Return the [x, y] coordinate for the center point of the cell that contains the specified text.  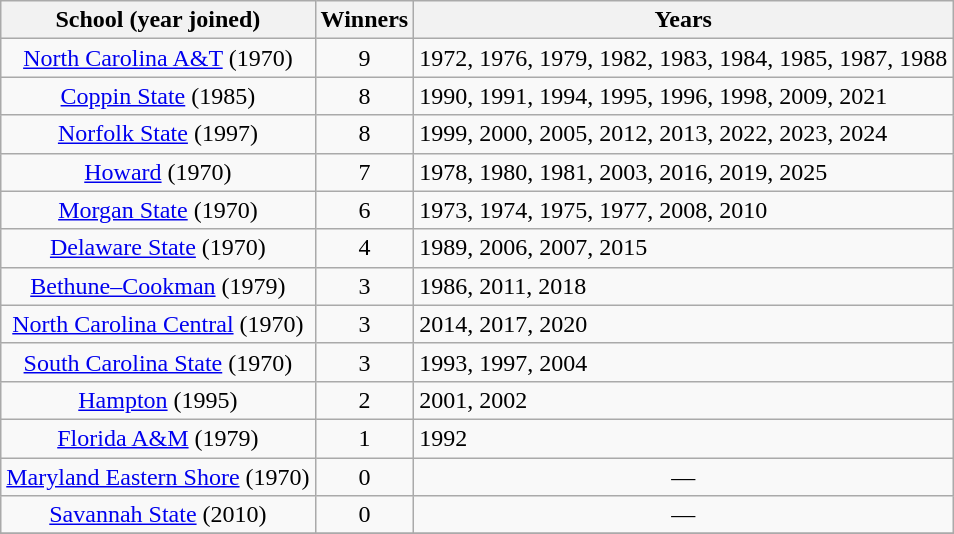
Years [684, 20]
School (year joined) [158, 20]
9 [364, 58]
1973, 1974, 1975, 1977, 2008, 2010 [684, 210]
1986, 2011, 2018 [684, 286]
1989, 2006, 2007, 2015 [684, 248]
Winners [364, 20]
Maryland Eastern Shore (1970) [158, 477]
2001, 2002 [684, 400]
Howard (1970) [158, 172]
6 [364, 210]
Savannah State (2010) [158, 515]
Coppin State (1985) [158, 96]
Hampton (1995) [158, 400]
Delaware State (1970) [158, 248]
1978, 1980, 1981, 2003, 2016, 2019, 2025 [684, 172]
South Carolina State (1970) [158, 362]
1972, 1976, 1979, 1982, 1983, 1984, 1985, 1987, 1988 [684, 58]
Florida A&M (1979) [158, 438]
North Carolina A&T (1970) [158, 58]
1 [364, 438]
1999, 2000, 2005, 2012, 2013, 2022, 2023, 2024 [684, 134]
North Carolina Central (1970) [158, 324]
Norfolk State (1997) [158, 134]
1993, 1997, 2004 [684, 362]
2 [364, 400]
Bethune–Cookman (1979) [158, 286]
7 [364, 172]
1992 [684, 438]
2014, 2017, 2020 [684, 324]
Morgan State (1970) [158, 210]
1990, 1991, 1994, 1995, 1996, 1998, 2009, 2021 [684, 96]
4 [364, 248]
